Capture the cell that displays the provided text and extract its (x, y) central coordinate. 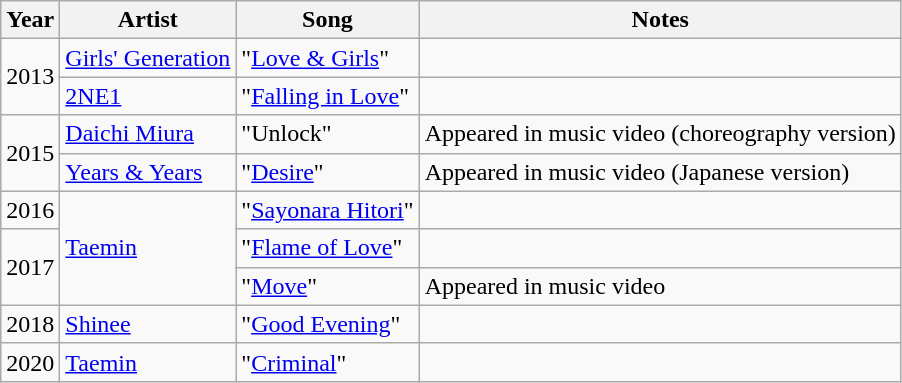
"Criminal" (328, 362)
2015 (30, 153)
"Sayonara Hitori" (328, 210)
Girls' Generation (148, 58)
"Love & Girls" (328, 58)
Shinee (148, 324)
2013 (30, 77)
Artist (148, 20)
2017 (30, 267)
2NE1 (148, 96)
"Move" (328, 286)
2016 (30, 210)
Daichi Miura (148, 134)
2020 (30, 362)
"Desire" (328, 172)
Years & Years (148, 172)
Appeared in music video (choreography version) (660, 134)
Song (328, 20)
Appeared in music video (Japanese version) (660, 172)
"Unlock" (328, 134)
Notes (660, 20)
"Falling in Love" (328, 96)
2018 (30, 324)
Year (30, 20)
Appeared in music video (660, 286)
"Good Evening" (328, 324)
"Flame of Love" (328, 248)
